Find where the given text appears and provide that cell's center as (X, Y) coordinate. 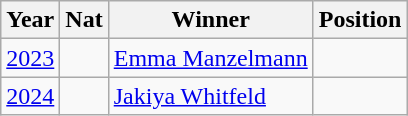
Position (360, 20)
Winner (210, 20)
Jakiya Whitfeld (210, 96)
2023 (30, 58)
Emma Manzelmann (210, 58)
Nat (84, 20)
Year (30, 20)
2024 (30, 96)
